Capture the cell that displays the provided text and extract its [x, y] central coordinate. 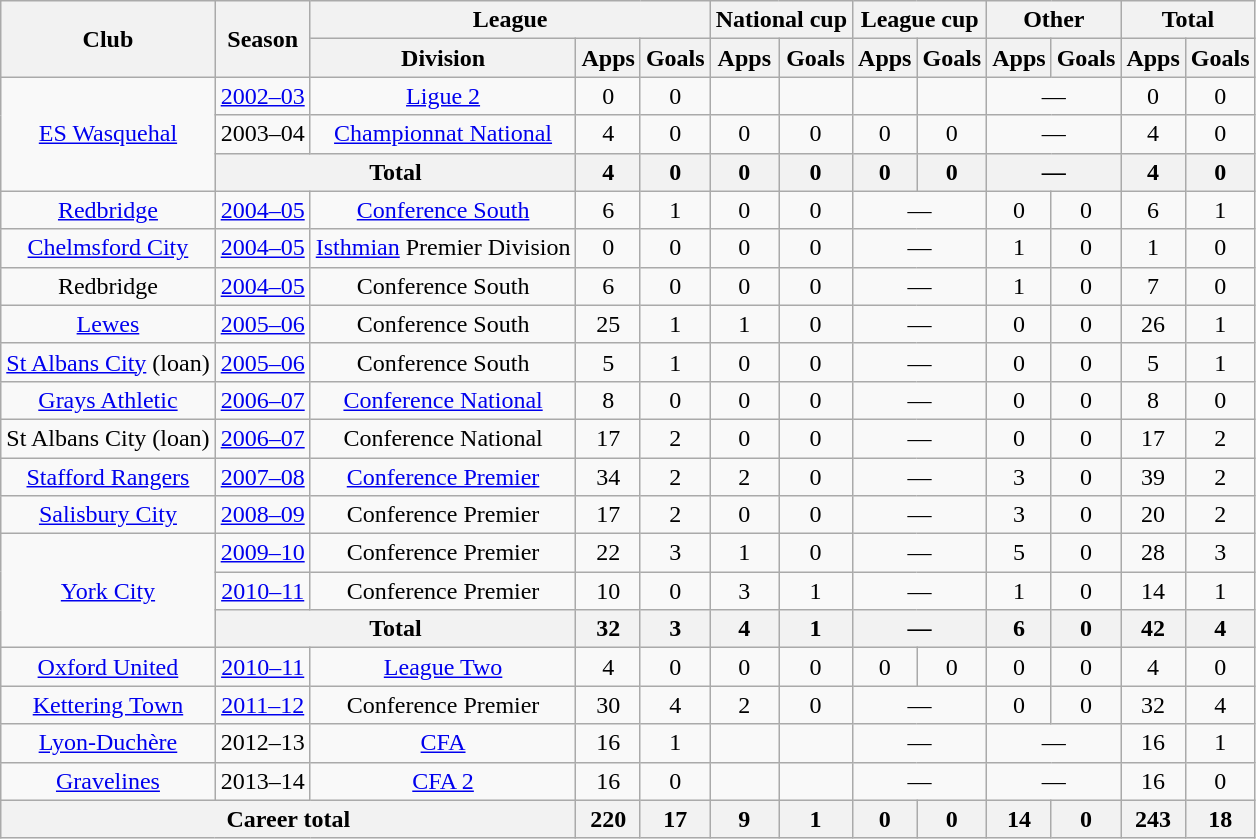
National cup [781, 20]
Chelmsford City [108, 248]
Kettering Town [108, 705]
Career total [288, 819]
Other [1054, 20]
Ligue 2 [443, 96]
2003–04 [262, 134]
2009–10 [262, 553]
Lewes [108, 324]
30 [608, 705]
34 [608, 477]
Club [108, 39]
20 [1153, 515]
Isthmian Premier Division [443, 248]
York City [108, 591]
18 [1220, 819]
Stafford Rangers [108, 477]
9 [744, 819]
25 [608, 324]
CFA 2 [443, 781]
28 [1153, 553]
League [510, 20]
League cup [920, 20]
ES Wasquehal [108, 134]
2007–08 [262, 477]
Championnat National [443, 134]
243 [1153, 819]
39 [1153, 477]
CFA [443, 743]
2011–12 [262, 705]
Season [262, 39]
22 [608, 553]
7 [1153, 286]
2013–14 [262, 781]
Salisbury City [108, 515]
2002–03 [262, 96]
26 [1153, 324]
Division [443, 58]
2012–13 [262, 743]
220 [608, 819]
2008–09 [262, 515]
42 [1153, 629]
Lyon-Duchère [108, 743]
10 [608, 591]
Oxford United [108, 667]
League Two [443, 667]
Grays Athletic [108, 400]
Gravelines [108, 781]
